Return the (X, Y) coordinate for the center point of the cell that contains the specified text.  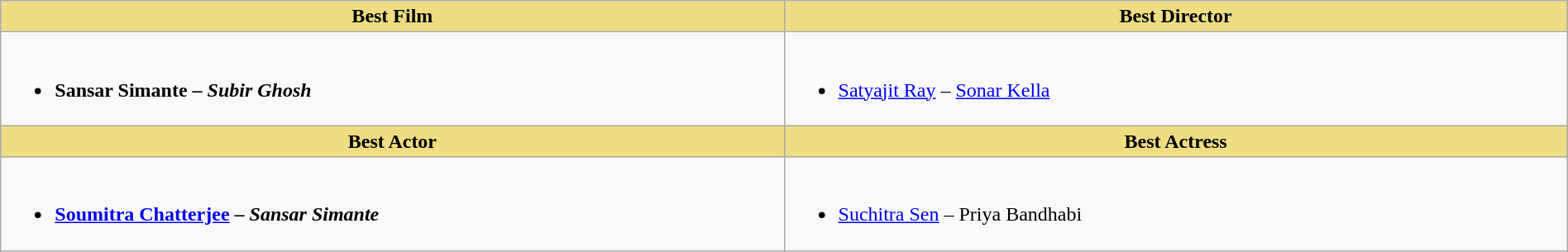
Best Actress (1176, 141)
Suchitra Sen – Priya Bandhabi (1176, 203)
Soumitra Chatterjee – Sansar Simante (392, 203)
Best Film (392, 17)
Best Director (1176, 17)
Satyajit Ray – Sonar Kella (1176, 79)
Best Actor (392, 141)
Sansar Simante – Subir Ghosh (392, 79)
